Provide the [x, y] coordinate of the cell's center where the given text is located.  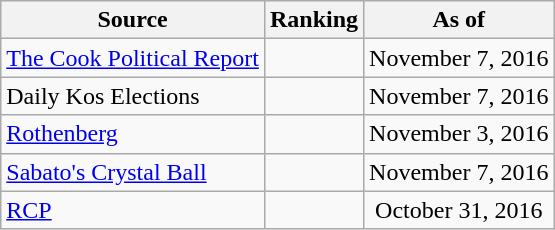
Rothenberg [133, 134]
Ranking [314, 20]
October 31, 2016 [459, 210]
RCP [133, 210]
As of [459, 20]
November 3, 2016 [459, 134]
Sabato's Crystal Ball [133, 172]
The Cook Political Report [133, 58]
Daily Kos Elections [133, 96]
Source [133, 20]
